Identify which cell holds the provided text, then report its (X, Y) central coordinate. 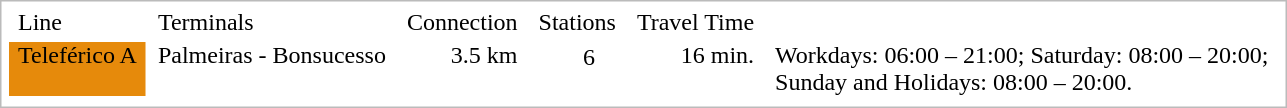
Terminals (272, 22)
Line (78, 22)
6 (578, 69)
Stations (578, 22)
Connection (462, 22)
Workdays: 06:00 – 21:00; Saturday: 08:00 – 20:00;Sunday and Holidays: 08:00 – 20:00. (1022, 69)
Travel Time (696, 22)
Palmeiras - Bonsucesso (272, 69)
Teleférico A (78, 69)
16 min. (696, 69)
3.5 km (462, 69)
